Return (x, y) of the center of cell containing provided text 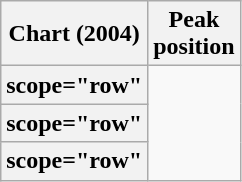
Chart (2004) (74, 34)
Peakposition (194, 34)
